Return (X, Y) of the center of cell containing provided text 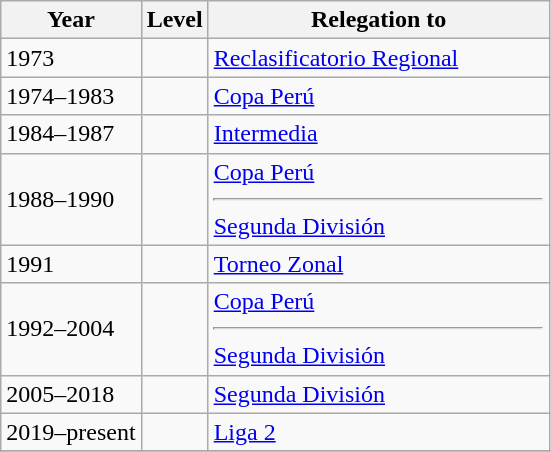
Year (71, 20)
2019–present (71, 432)
1988–1990 (71, 199)
Level (174, 20)
Reclasificatorio Regional (378, 58)
2005–2018 (71, 394)
Copa Perú (378, 96)
1984–1987 (71, 134)
Torneo Zonal (378, 264)
1991 (71, 264)
Intermedia (378, 134)
Segunda División (378, 394)
1992–2004 (71, 329)
Relegation to (378, 20)
1973 (71, 58)
1974–1983 (71, 96)
Liga 2 (378, 432)
